Capture the cell that displays the provided text and extract its (X, Y) central coordinate. 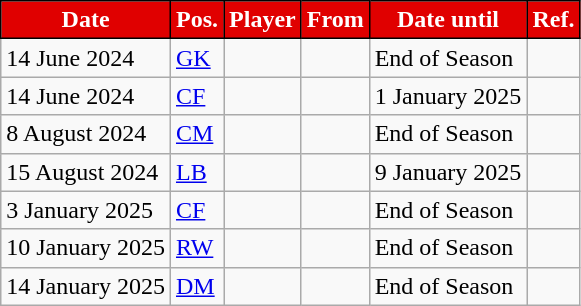
14 January 2025 (86, 286)
CM (196, 134)
10 January 2025 (86, 248)
Player (263, 20)
GK (196, 58)
9 January 2025 (448, 172)
LB (196, 172)
1 January 2025 (448, 96)
3 January 2025 (86, 210)
Pos. (196, 20)
RW (196, 248)
Date until (448, 20)
Ref. (554, 20)
Date (86, 20)
15 August 2024 (86, 172)
8 August 2024 (86, 134)
DM (196, 286)
From (335, 20)
